Search for the cell housing the specified text and yield its [x, y] center coordinate. 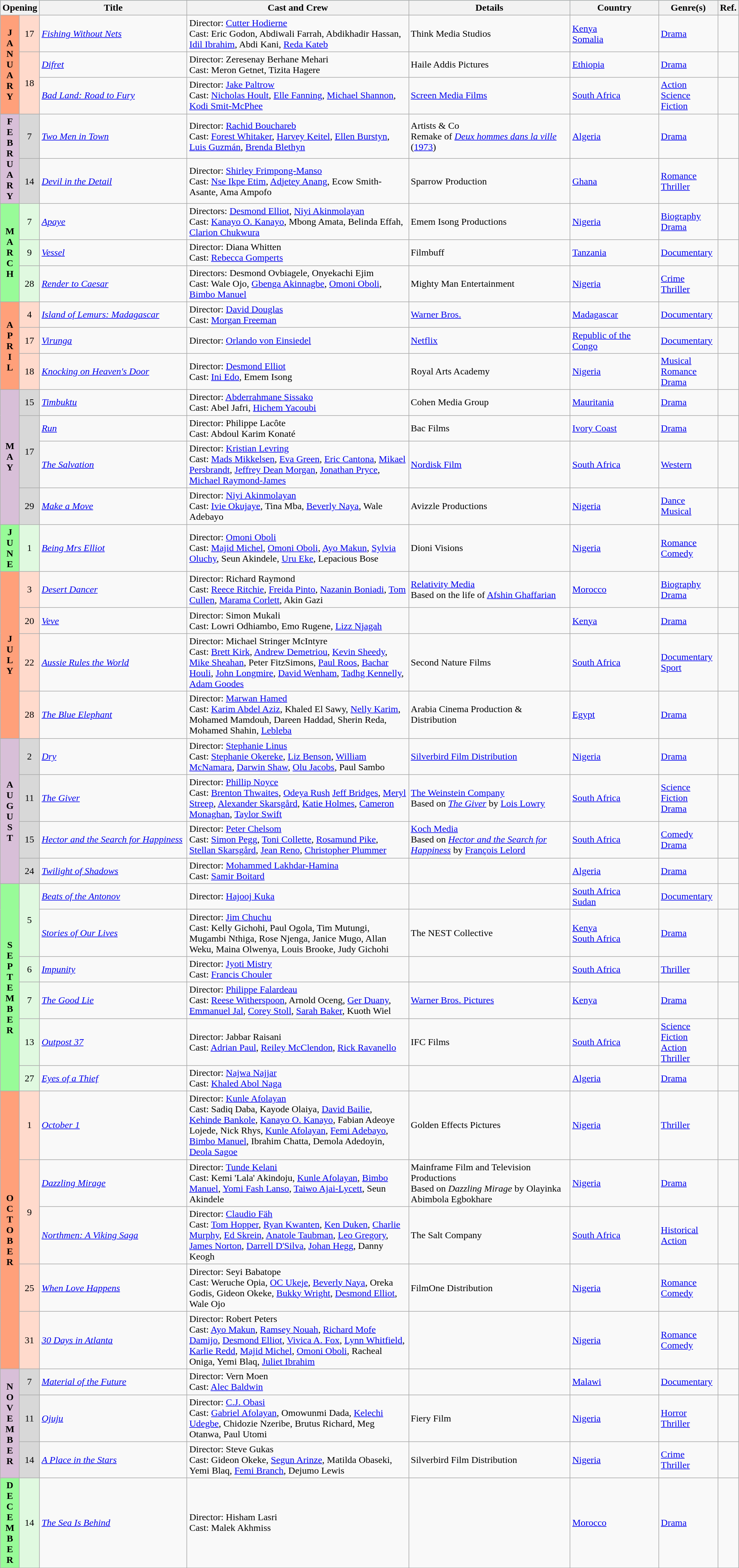
The NEST Collective [490, 933]
Cast and Crew [298, 8]
Mainframe Film and Television Productions Based on Dazzling Mirage by Olayinka Abimbola Egbokhare [490, 1183]
Ethiopia [614, 65]
Outpost 37 [113, 1042]
When Love Happens [113, 1288]
SEPTEMBER [10, 987]
KenyaSouth Africa [614, 933]
Madagascar [614, 314]
Directors: Desmond Elliot, Niyi Akinmolayan Cast: Kanayo O. Kanayo, Mbong Amata, Belinda Effah, Clarion Chukwura [298, 222]
OCTOBER [10, 1230]
Virunga [113, 340]
Twilight of Shadows [113, 870]
Republic of the Congo [614, 340]
The Salvation [113, 464]
20 [29, 621]
Island of Lemurs: Madagascar [113, 314]
Veve [113, 621]
Director: Jyoti Mistry Cast: Francis Chouler [298, 969]
Difret [113, 65]
Malawi [614, 1382]
Director: Steve Gukas Cast: Gideon Okeke, Segun Arinze, Matilda Obaseki, Yemi Blaq, Femi Branch, Dejumo Lewis [298, 1460]
Cohen Media Group [490, 402]
Director: Desmond Elliot Cast: Ini Edo, Emem Isong [298, 371]
Director: Jake Paltrow Cast: Nicholas Hoult, Elle Fanning, Michael Shannon, Kodi Smit-McPhee [298, 96]
Screen Media Films [490, 96]
Mighty Man Entertainment [490, 284]
Run [113, 428]
Egypt [614, 715]
Opening [20, 8]
October 1 [113, 1126]
The Weinstein Company Based on The Giver by Lois Lowry [490, 798]
Arabia Cinema Production & Distribution [490, 715]
The Blue Elephant [113, 715]
Director: Richard Raymond Cast: Reece Ritchie, Freida Pinto, Nazanin Boniadi, Tom Cullen, Marama Corlett, Akin Gazi [298, 590]
Sparrow Production [490, 181]
Devil in the Detail [113, 181]
Country [614, 8]
24 [29, 870]
Impunity [113, 969]
Think Media Studios [490, 34]
29 [29, 506]
31 [29, 1340]
JANUARY [10, 65]
Netflix [490, 340]
The Salt Company [490, 1235]
Bad Land: Road to Fury [113, 96]
Director: Jabbar Raisani Cast: Adrian Paul, Reiley McClendon, Rick Ravanello [298, 1042]
Royal Arts Academy [490, 371]
South AfricaSudan [614, 897]
Director: Hajooj Kuka [298, 897]
Koch Media Based on Hector and the Search for Happiness by François Lelord [490, 840]
Director: Cutter Hodierne Cast: Eric Godon, Abdiwali Farrah, Abdikhadir Hassan, Idil Ibrahim, Abdi Kani, Reda Kateb [298, 34]
Director: Diana Whitten Cast: Rebecca Gomperts [298, 253]
Western [688, 464]
NOVEMBER [10, 1423]
Bac Films [490, 428]
Warner Bros. [490, 314]
Dance Musical [688, 506]
Golden Effects Pictures [490, 1126]
Haile Addis Pictures [490, 65]
MAY [10, 457]
Director: Abderrahmane Sissako Cast: Abel Jafri, Hichem Yacoubi [298, 402]
Director: Philippe Falardeau Cast: Reese Witherspoon, Arnold Oceng, Ger Duany, Emmanuel Jal, Corey Stoll, Sarah Baker, Kuoth Wiel [298, 1000]
Nordisk Film [490, 464]
Dry [113, 756]
27 [29, 1078]
4 [29, 314]
JULY [10, 655]
The Good Lie [113, 1000]
Action Science Fiction [688, 96]
MARCH [10, 253]
Dioni Visions [490, 548]
Dazzling Mirage [113, 1183]
Director: Najwa Najjar Cast: Khaled Abol Naga [298, 1078]
Horror Thriller [688, 1418]
Director: Simon Mukali Cast: Lowri Odhiambo, Emo Rugene, Lizz Njagah [298, 621]
Timbuktu [113, 402]
6 [29, 969]
Historical Action [688, 1235]
Director: Niyi Akinmolayan Cast: Ivie Okujaye, Tina Mba, Beverly Naya, Wale Adebayo [298, 506]
Director: C.J. Obasi Cast: Gabriel Afolayan, Omowunmi Dada, Kelechi Udegbe, Chidozie Nzeribe, Brutus Richard, Meg Otanwa, Paul Utomi [298, 1418]
Knocking on Heaven's Door [113, 371]
Avizzle Productions [490, 506]
Stories of Our Lives [113, 933]
Director: Hisham Lasri Cast: Malek Akhmiss [298, 1523]
Relativity Media Based on the life of Afshin Ghaffarian [490, 590]
Second Nature Films [490, 662]
Director: David Douglas Cast: Morgan Freeman [298, 314]
Ojuju [113, 1418]
Director: Marwan Hamed Cast: Karim Abdel Aziz, Khaled El Sawy, Nelly Karim, Mohamed Mamdouh, Dareen Haddad, Sherin Reda, Mohamed Shahin, Lebleba [298, 715]
IFC Films [490, 1042]
Director: Tunde Kelani Cast: Kemi 'Lala' Akindoju, Kunle Afolayan, Bimbo Manuel, Yomi Fash Lanso, Taiwo Ajai-Lycett, Seun Akindele [298, 1183]
KenyaSomalia [614, 34]
Ref. [728, 8]
Mauritania [614, 402]
Directors: Desmond Ovbiagele, Onyekachi Ejim Cast: Wale Ojo, Gbenga Akinnagbe, Omoni Oboli, Bimbo Manuel [298, 284]
Artists & Co Remake of Deux hommes dans la ville (1973) [490, 136]
Documentary Sport [688, 662]
Director: Omoni Oboli Cast: Majid Michel, Omoni Oboli, Ayo Makun, Sylvia Oluchy, Seun Akindele, Uru Eke, Lepacious Bose [298, 548]
Director: Peter Chelsom Cast: Simon Pegg, Toni Collette, Rosamund Pike, Stellan Skarsgård, Jean Reno, Christopher Plummer [298, 840]
Director: Orlando von Einsiedel [298, 340]
Ivory Coast [614, 428]
2 [29, 756]
Comedy Drama [688, 840]
Warner Bros. Pictures [490, 1000]
DECEMBER [10, 1523]
Romance Thriller [688, 181]
Eyes of a Thief [113, 1078]
APRIL [10, 346]
Details [490, 8]
Filmbuff [490, 253]
Apaye [113, 222]
Fishing Without Nets [113, 34]
Musical Romance Drama [688, 371]
Render to Caesar [113, 284]
FilmOne Distribution [490, 1288]
Tanzania [614, 253]
22 [29, 662]
Director: Stephanie Linus Cast: Stephanie Okereke, Liz Benson, William McNamara, Darwin Shaw, Olu Jacobs, Paul Sambo [298, 756]
Vessel [113, 253]
Two Men in Town [113, 136]
JUNE [10, 548]
Director: Seyi Babatope Cast: Weruche Opia, OC Ukeje, Beverly Naya, Oreka Godis, Gideon Okeke, Bukky Wright, Desmond Elliot, Wale Ojo [298, 1288]
Director: Zeresenay Berhane Mehari Cast: Meron Getnet, Tizita Hagere [298, 65]
5 [29, 920]
Northmen: A Viking Saga [113, 1235]
Director: Mohammed Lakhdar-Hamina Cast: Samir Boitard [298, 870]
30 Days in Atlanta [113, 1340]
The Giver [113, 798]
Director: Rachid Bouchareb Cast: Forest Whitaker, Harvey Keitel, Ellen Burstyn, Luis Guzmán, Brenda Blethyn [298, 136]
Director: Vern Moen Cast: Alec Baldwin [298, 1382]
Science Fiction Drama [688, 798]
Hector and the Search for Happiness [113, 840]
Genre(s) [688, 8]
25 [29, 1288]
Desert Dancer [113, 590]
FEBRUARY [10, 159]
Title [113, 8]
Fiery Film [490, 1418]
Ghana [614, 181]
3 [29, 590]
Make a Move [113, 506]
Director: Philippe Lacôte Cast: Abdoul Karim Konaté [298, 428]
Material of the Future [113, 1382]
13 [29, 1042]
Director: Shirley Frimpong-Manso Cast: Nse Ikpe Etim, Adjetey Anang, Ecow Smith-Asante, Ama Ampofo [298, 181]
Emem Isong Productions [490, 222]
Being Mrs Elliot [113, 548]
Science Fiction Action Thriller [688, 1042]
A Place in the Stars [113, 1460]
AUGUST [10, 811]
Beats of the Antonov [113, 897]
Aussie Rules the World [113, 662]
The Sea Is Behind [113, 1523]
